Return [X, Y] of the center of cell containing provided text 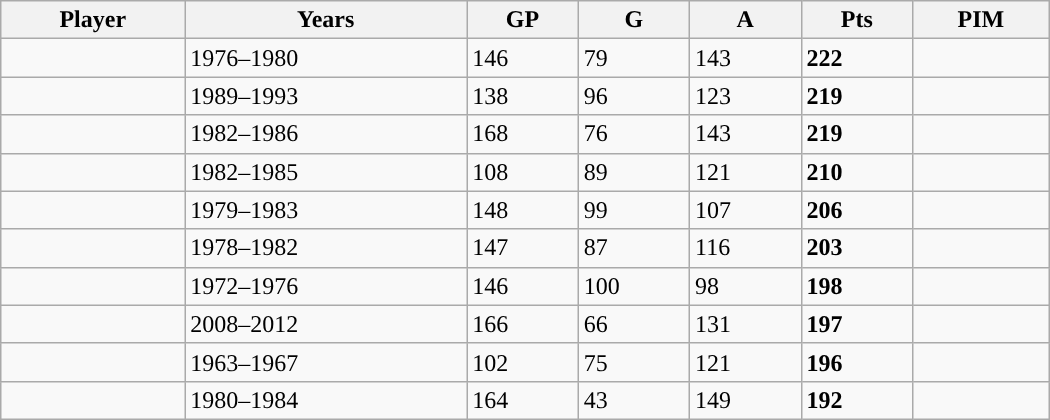
116 [746, 248]
Player [93, 20]
2008–2012 [326, 324]
123 [746, 96]
1979–1983 [326, 210]
87 [634, 248]
GP [522, 20]
149 [746, 400]
76 [634, 134]
96 [634, 96]
PIM [980, 20]
43 [634, 400]
148 [522, 210]
102 [522, 362]
1980–1984 [326, 400]
1978–1982 [326, 248]
89 [634, 172]
222 [856, 58]
1976–1980 [326, 58]
1982–1986 [326, 134]
107 [746, 210]
164 [522, 400]
1972–1976 [326, 286]
147 [522, 248]
1989–1993 [326, 96]
1982–1985 [326, 172]
79 [634, 58]
166 [522, 324]
203 [856, 248]
206 [856, 210]
138 [522, 96]
A [746, 20]
196 [856, 362]
98 [746, 286]
Years [326, 20]
192 [856, 400]
66 [634, 324]
210 [856, 172]
99 [634, 210]
198 [856, 286]
131 [746, 324]
197 [856, 324]
Pts [856, 20]
75 [634, 362]
100 [634, 286]
G [634, 20]
168 [522, 134]
1963–1967 [326, 362]
108 [522, 172]
